For the text-containing cell, return its midpoint in (X, Y) coordinate format. 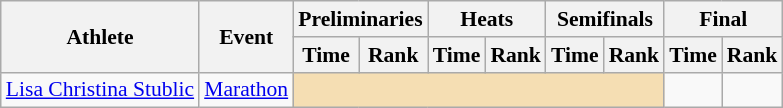
Heats (487, 19)
Semifinals (605, 19)
Event (246, 36)
Preliminaries (360, 19)
Final (723, 19)
Marathon (246, 90)
Lisa Christina Stublic (100, 90)
Athlete (100, 36)
